Provide the [X, Y] coordinate of the cell's center where the given text is located.  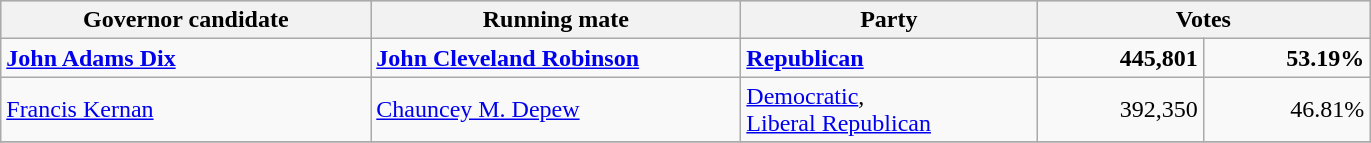
Republican [889, 58]
46.81% [1286, 110]
Democratic, Liberal Republican [889, 110]
Francis Kernan [186, 110]
Chauncey M. Depew [556, 110]
445,801 [1120, 58]
Running mate [556, 20]
Governor candidate [186, 20]
Votes [1204, 20]
John Adams Dix [186, 58]
53.19% [1286, 58]
Party [889, 20]
John Cleveland Robinson [556, 58]
392,350 [1120, 110]
